Output the (x, y) coordinate of the center of the cell containing the given text.  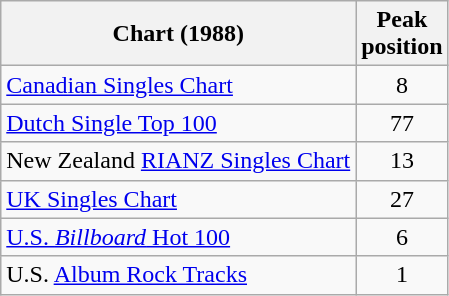
77 (402, 123)
27 (402, 199)
1 (402, 275)
U.S. Album Rock Tracks (178, 275)
Peakposition (402, 34)
Dutch Single Top 100 (178, 123)
8 (402, 85)
13 (402, 161)
6 (402, 237)
Chart (1988) (178, 34)
U.S. Billboard Hot 100 (178, 237)
UK Singles Chart (178, 199)
New Zealand RIANZ Singles Chart (178, 161)
Canadian Singles Chart (178, 85)
